Provide the [x, y] coordinate of the cell's center where the given text is located.  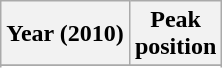
Year (2010) [66, 34]
Peakposition [175, 34]
